For the text-containing cell, return its midpoint in (x, y) coordinate format. 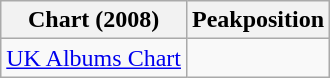
UK Albums Chart (94, 58)
Chart (2008) (94, 20)
Peakposition (258, 20)
